Return the (x, y) coordinate for the center point of the cell that contains the specified text.  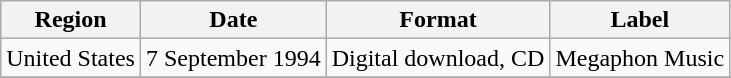
Format (438, 20)
Label (640, 20)
Megaphon Music (640, 58)
7 September 1994 (233, 58)
United States (71, 58)
Digital download, CD (438, 58)
Region (71, 20)
Date (233, 20)
